Scan for the cell matching the given text and deliver its [X, Y] coordinate at center. 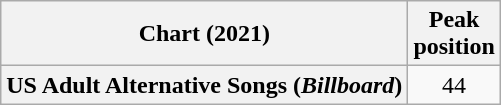
US Adult Alternative Songs (Billboard) [204, 85]
Chart (2021) [204, 34]
Peakposition [454, 34]
44 [454, 85]
